Identify which cell holds the provided text, then report its (x, y) central coordinate. 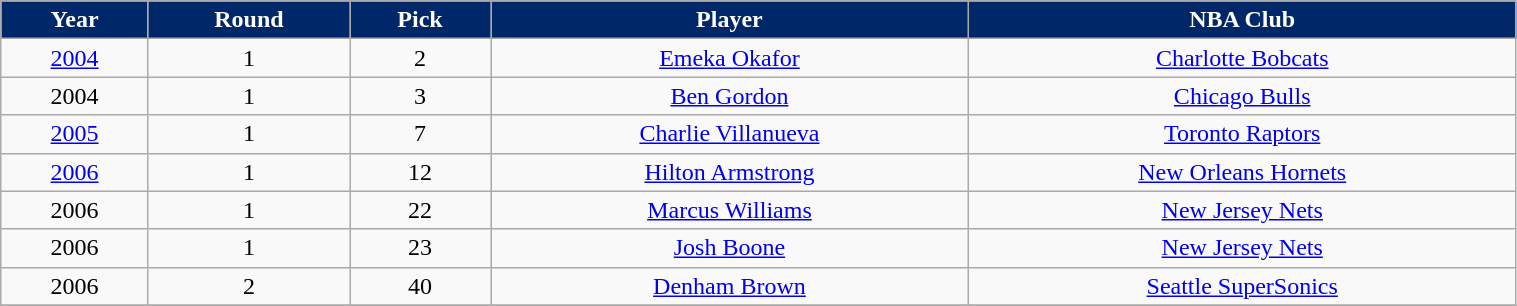
Chicago Bulls (1242, 96)
Pick (420, 20)
2005 (75, 134)
40 (420, 286)
12 (420, 172)
Charlie Villanueva (729, 134)
Denham Brown (729, 286)
23 (420, 248)
3 (420, 96)
Emeka Okafor (729, 58)
7 (420, 134)
Hilton Armstrong (729, 172)
NBA Club (1242, 20)
Marcus Williams (729, 210)
Ben Gordon (729, 96)
Seattle SuperSonics (1242, 286)
Toronto Raptors (1242, 134)
Year (75, 20)
New Orleans Hornets (1242, 172)
Round (248, 20)
Josh Boone (729, 248)
Charlotte Bobcats (1242, 58)
Player (729, 20)
22 (420, 210)
